For the text-containing cell, return its midpoint in (x, y) coordinate format. 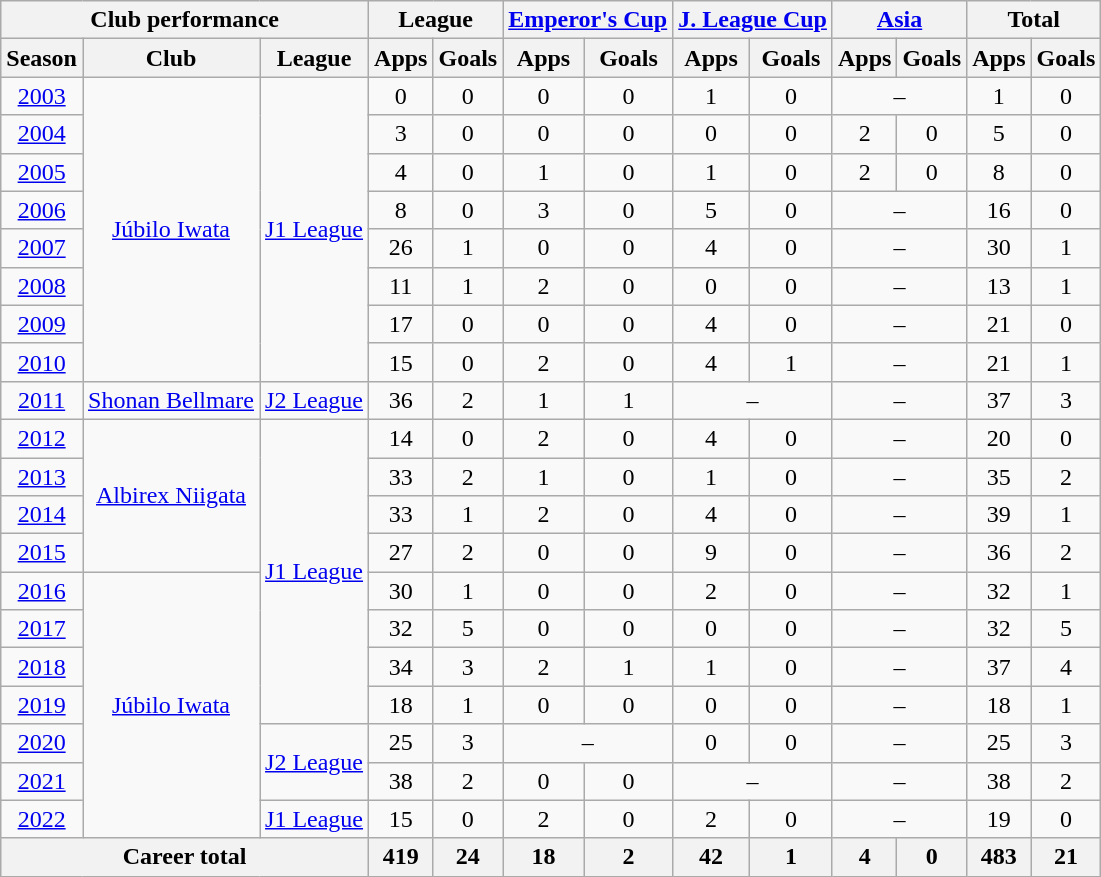
9 (712, 553)
2019 (42, 705)
2007 (42, 248)
14 (401, 438)
2013 (42, 477)
Club (170, 58)
39 (999, 515)
2022 (42, 819)
2005 (42, 172)
Career total (185, 857)
2016 (42, 591)
2009 (42, 324)
J. League Cup (753, 20)
27 (401, 553)
2004 (42, 134)
2006 (42, 210)
2012 (42, 438)
11 (401, 286)
17 (401, 324)
Club performance (185, 20)
26 (401, 248)
Season (42, 58)
42 (712, 857)
2018 (42, 667)
Emperor's Cup (588, 20)
2014 (42, 515)
Shonan Bellmare (170, 400)
20 (999, 438)
34 (401, 667)
Total (1034, 20)
2017 (42, 629)
2011 (42, 400)
2020 (42, 743)
Albirex Niigata (170, 495)
2021 (42, 781)
Asia (899, 20)
2003 (42, 96)
2010 (42, 362)
483 (999, 857)
24 (468, 857)
19 (999, 819)
16 (999, 210)
2008 (42, 286)
2015 (42, 553)
13 (999, 286)
419 (401, 857)
35 (999, 477)
